Scan for the cell matching the given text and deliver its [x, y] coordinate at center. 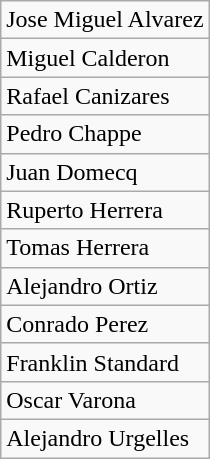
Conrado Perez [105, 324]
Rafael Canizares [105, 96]
Jose Miguel Alvarez [105, 20]
Oscar Varona [105, 400]
Alejandro Ortiz [105, 286]
Juan Domecq [105, 172]
Tomas Herrera [105, 248]
Miguel Calderon [105, 58]
Alejandro Urgelles [105, 438]
Franklin Standard [105, 362]
Ruperto Herrera [105, 210]
Pedro Chappe [105, 134]
